Find where the given text appears and provide that cell's center as [X, Y] coordinate. 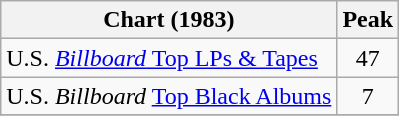
Peak [368, 20]
U.S. Billboard Top Black Albums [169, 96]
47 [368, 58]
Chart (1983) [169, 20]
7 [368, 96]
U.S. Billboard Top LPs & Tapes [169, 58]
